Output the (X, Y) coordinate of the center of the cell containing the given text.  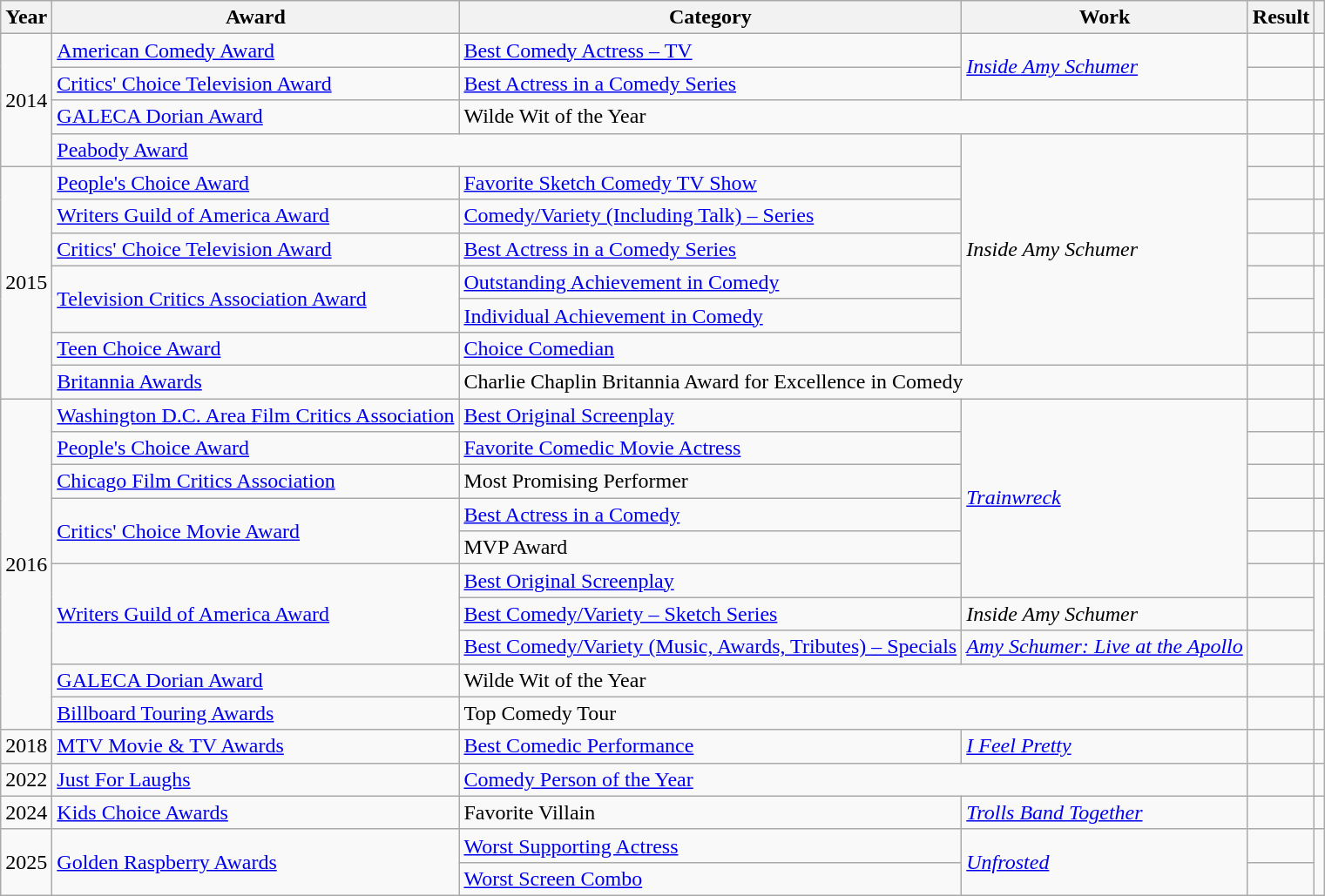
Work (1105, 17)
Trainwreck (1105, 498)
2014 (26, 100)
Television Critics Association Award (256, 299)
Choice Comedian (854, 348)
Best Comedy/Variety (Music, Awards, Tributes) – Specials (711, 647)
Award (256, 17)
Billboard Touring Awards (256, 713)
Britannia Awards (256, 381)
Chicago Film Critics Association (256, 482)
MVP Award (711, 548)
Comedy/Variety (Including Talk) – Series (711, 216)
2015 (26, 282)
Individual Achievement in Comedy (711, 315)
Top Comedy Tour (854, 713)
Critics' Choice Movie Award (256, 531)
Favorite Comedic Movie Actress (711, 448)
2016 (26, 564)
2024 (26, 812)
Most Promising Performer (711, 482)
Best Comedy Actress – TV (711, 51)
Category (711, 17)
Worst Supporting Actress (711, 845)
Amy Schumer: Live at the Apollo (1105, 647)
Worst Screen Combo (711, 879)
Just For Laughs (256, 779)
Best Actress in a Comedy (711, 515)
2022 (26, 779)
2025 (26, 862)
Best Comedy/Variety – Sketch Series (711, 614)
Favorite Sketch Comedy TV Show (711, 183)
American Comedy Award (256, 51)
Outstanding Achievement in Comedy (711, 282)
I Feel Pretty (1105, 746)
2018 (26, 746)
Teen Choice Award (256, 348)
Peabody Award (507, 150)
Charlie Chaplin Britannia Award for Excellence in Comedy (854, 381)
MTV Movie & TV Awards (256, 746)
Favorite Villain (711, 812)
Golden Raspberry Awards (256, 862)
Unfrosted (1105, 862)
Result (1281, 17)
Washington D.C. Area Film Critics Association (256, 415)
Best Comedic Performance (711, 746)
Year (26, 17)
Comedy Person of the Year (854, 779)
Kids Choice Awards (256, 812)
Trolls Band Together (1105, 812)
